Capture the cell that displays the provided text and extract its [X, Y] central coordinate. 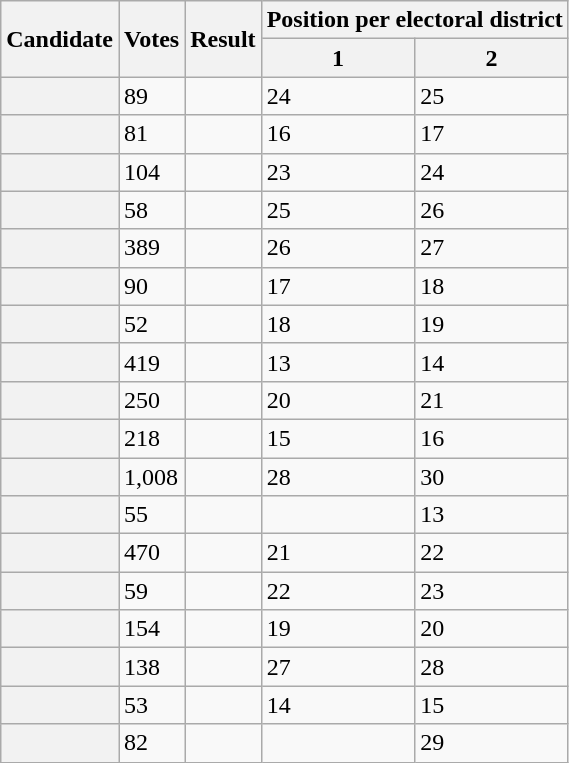
419 [151, 362]
Votes [151, 39]
53 [151, 705]
59 [151, 591]
90 [151, 286]
Result [223, 39]
104 [151, 172]
218 [151, 438]
154 [151, 629]
82 [151, 743]
29 [492, 743]
89 [151, 96]
138 [151, 667]
2 [492, 58]
250 [151, 400]
1 [338, 58]
58 [151, 210]
1,008 [151, 477]
30 [492, 477]
Candidate [60, 39]
470 [151, 553]
Position per electoral district [414, 20]
55 [151, 515]
81 [151, 134]
52 [151, 324]
389 [151, 248]
